Scan for the cell matching the given text and deliver its [x, y] coordinate at center. 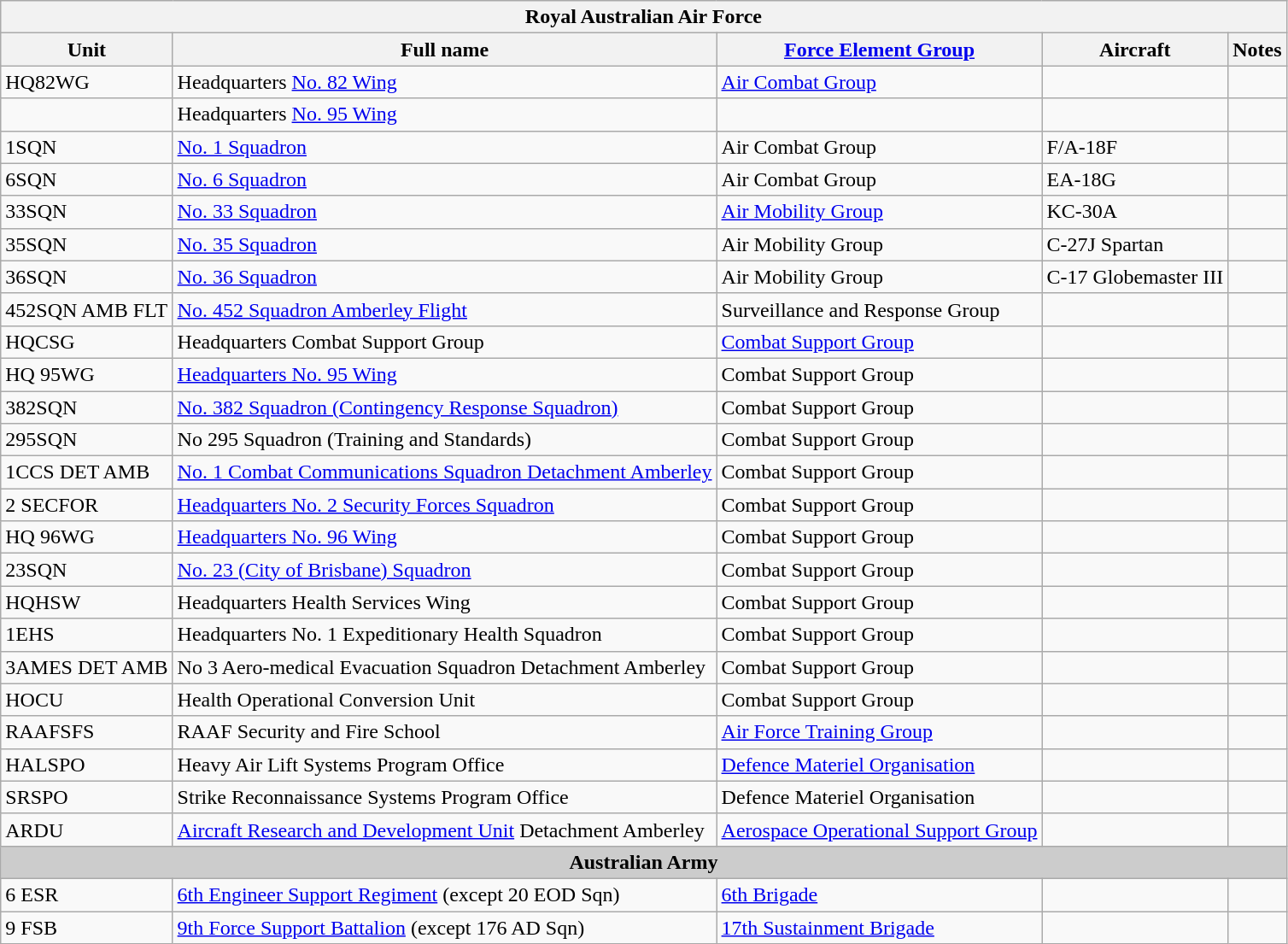
HQHSW [87, 602]
23SQN [87, 570]
SRSPO [87, 797]
RAAF Security and Fire School [444, 732]
F/A-18F [1135, 147]
Australian Army [644, 862]
1EHS [87, 635]
Headquarters No. 1 Expeditionary Health Squadron [444, 635]
No. 382 Squadron (Contingency Response Squadron) [444, 408]
452SQN AMB FLT [87, 309]
No 3 Aero-medical Evacuation Squadron Detachment Amberley [444, 667]
1CCS DET AMB [87, 472]
RAAFSFS [87, 732]
Air Force Training Group [880, 732]
Aerospace Operational Support Group [880, 830]
Unit [87, 50]
Notes [1257, 50]
HOCU [87, 700]
Heavy Air Lift Systems Program Office [444, 765]
35SQN [87, 244]
Headquarters No. 2 Security Forces Squadron [444, 505]
6th Engineer Support Regiment (except 20 EOD Sqn) [444, 894]
17th Sustainment Brigade [880, 927]
Headquarters Health Services Wing [444, 602]
3AMES DET AMB [87, 667]
No. 6 Squadron [444, 179]
C-27J Spartan [1135, 244]
C-17 Globemaster III [1135, 277]
Headquarters Combat Support Group [444, 342]
KC-30A [1135, 212]
EA-18G [1135, 179]
382SQN [87, 408]
Strike Reconnaissance Systems Program Office [444, 797]
Headquarters No. 82 Wing [444, 82]
HQCSG [87, 342]
HQ 95WG [87, 374]
Health Operational Conversion Unit [444, 700]
9 FSB [87, 927]
2 SECFOR [87, 505]
No. 1 Combat Communications Squadron Detachment Amberley [444, 472]
Surveillance and Response Group [880, 309]
HQ82WG [87, 82]
Full name [444, 50]
No 295 Squadron (Training and Standards) [444, 440]
36SQN [87, 277]
9th Force Support Battalion (except 176 AD Sqn) [444, 927]
6th Brigade [880, 894]
33SQN [87, 212]
6 ESR [87, 894]
No. 23 (City of Brisbane) Squadron [444, 570]
Headquarters No. 96 Wing [444, 537]
Force Element Group [880, 50]
HALSPO [87, 765]
No. 36 Squadron [444, 277]
Aircraft Research and Development Unit Detachment Amberley [444, 830]
HQ 96WG [87, 537]
1SQN [87, 147]
6SQN [87, 179]
Royal Australian Air Force [644, 17]
ARDU [87, 830]
No. 35 Squadron [444, 244]
Aircraft [1135, 50]
295SQN [87, 440]
No. 33 Squadron [444, 212]
No. 1 Squadron [444, 147]
No. 452 Squadron Amberley Flight [444, 309]
